Output the (x, y) coordinate of the center of the cell containing the given text.  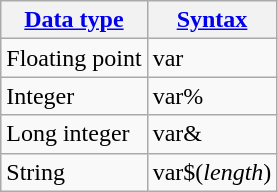
Long integer (74, 134)
var (212, 58)
var$(length) (212, 172)
var& (212, 134)
Data type (74, 20)
Floating point (74, 58)
String (74, 172)
var% (212, 96)
Integer (74, 96)
Syntax (212, 20)
